Search for the cell housing the specified text and yield its [X, Y] center coordinate. 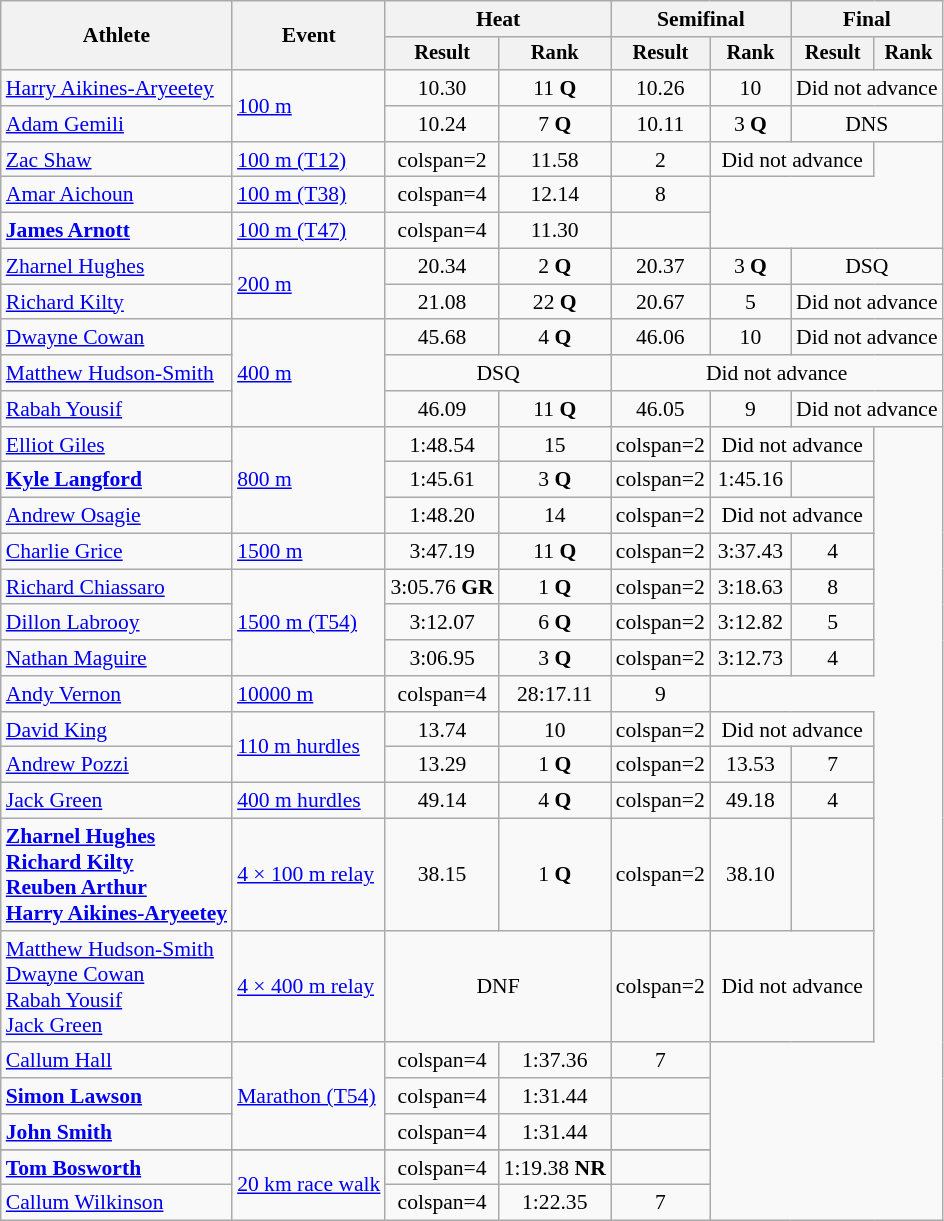
110 m hurdles [308, 748]
200 m [308, 284]
David King [116, 730]
12.14 [555, 195]
1:45.61 [442, 480]
14 [555, 516]
1:45.16 [750, 480]
100 m [308, 106]
Event [308, 36]
20.34 [442, 267]
6 Q [555, 623]
Athlete [116, 36]
Dillon Labrooy [116, 623]
100 m (T12) [308, 160]
1:19.38 NR [555, 1168]
Final [867, 19]
Heat [498, 19]
Semifinal [701, 19]
13.74 [442, 730]
Richard Chiassaro [116, 587]
Rabah Yousif [116, 409]
1:22.35 [555, 1203]
1:48.20 [442, 516]
400 m hurdles [308, 801]
800 m [308, 480]
Tom Bosworth [116, 1168]
2 Q [555, 267]
Charlie Grice [116, 552]
1:37.36 [555, 1061]
Matthew Hudson-SmithDwayne CowanRabah YousifJack Green [116, 987]
DNS [867, 124]
49.18 [750, 801]
100 m (T38) [308, 195]
Elliot Giles [116, 445]
Andrew Pozzi [116, 765]
4 × 400 m relay [308, 987]
Nathan Maguire [116, 658]
11.58 [555, 160]
13.53 [750, 765]
45.68 [442, 338]
Jack Green [116, 801]
20 km race walk [308, 1186]
46.09 [442, 409]
46.06 [660, 338]
Kyle Langford [116, 480]
Andrew Osagie [116, 516]
Callum Hall [116, 1061]
3:12.73 [750, 658]
3:18.63 [750, 587]
James Arnott [116, 231]
Adam Gemili [116, 124]
28:17.11 [555, 694]
3:05.76 GR [442, 587]
1500 m [308, 552]
46.05 [660, 409]
400 m [308, 374]
1:48.54 [442, 445]
3:06.95 [442, 658]
Andy Vernon [116, 694]
Matthew Hudson-Smith [116, 373]
20.37 [660, 267]
10.26 [660, 88]
38.15 [442, 875]
John Smith [116, 1132]
11.30 [555, 231]
10.30 [442, 88]
3:12.07 [442, 623]
7 Q [555, 124]
Amar Aichoun [116, 195]
1500 m (T54) [308, 622]
10.11 [660, 124]
38.10 [750, 875]
15 [555, 445]
3:37.43 [750, 552]
3:47.19 [442, 552]
10.24 [442, 124]
49.14 [442, 801]
Richard Kilty [116, 302]
21.08 [442, 302]
100 m (T47) [308, 231]
Dwayne Cowan [116, 338]
2 [660, 160]
DNF [498, 987]
4 × 100 m relay [308, 875]
10000 m [308, 694]
22 Q [555, 302]
20.67 [660, 302]
Callum Wilkinson [116, 1203]
Zharnel HughesRichard KiltyReuben ArthurHarry Aikines-Aryeetey [116, 875]
13.29 [442, 765]
Zac Shaw [116, 160]
3:12.82 [750, 623]
Harry Aikines-Aryeetey [116, 88]
Zharnel Hughes [116, 267]
Marathon (T54) [308, 1096]
Simon Lawson [116, 1096]
